Locate the cell with the specified text and output its [X, Y] center coordinate. 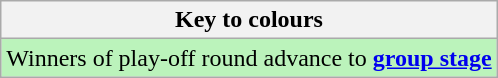
Key to colours [249, 20]
Winners of play-off round advance to group stage [249, 58]
